Return [x, y] of the center of cell containing provided text 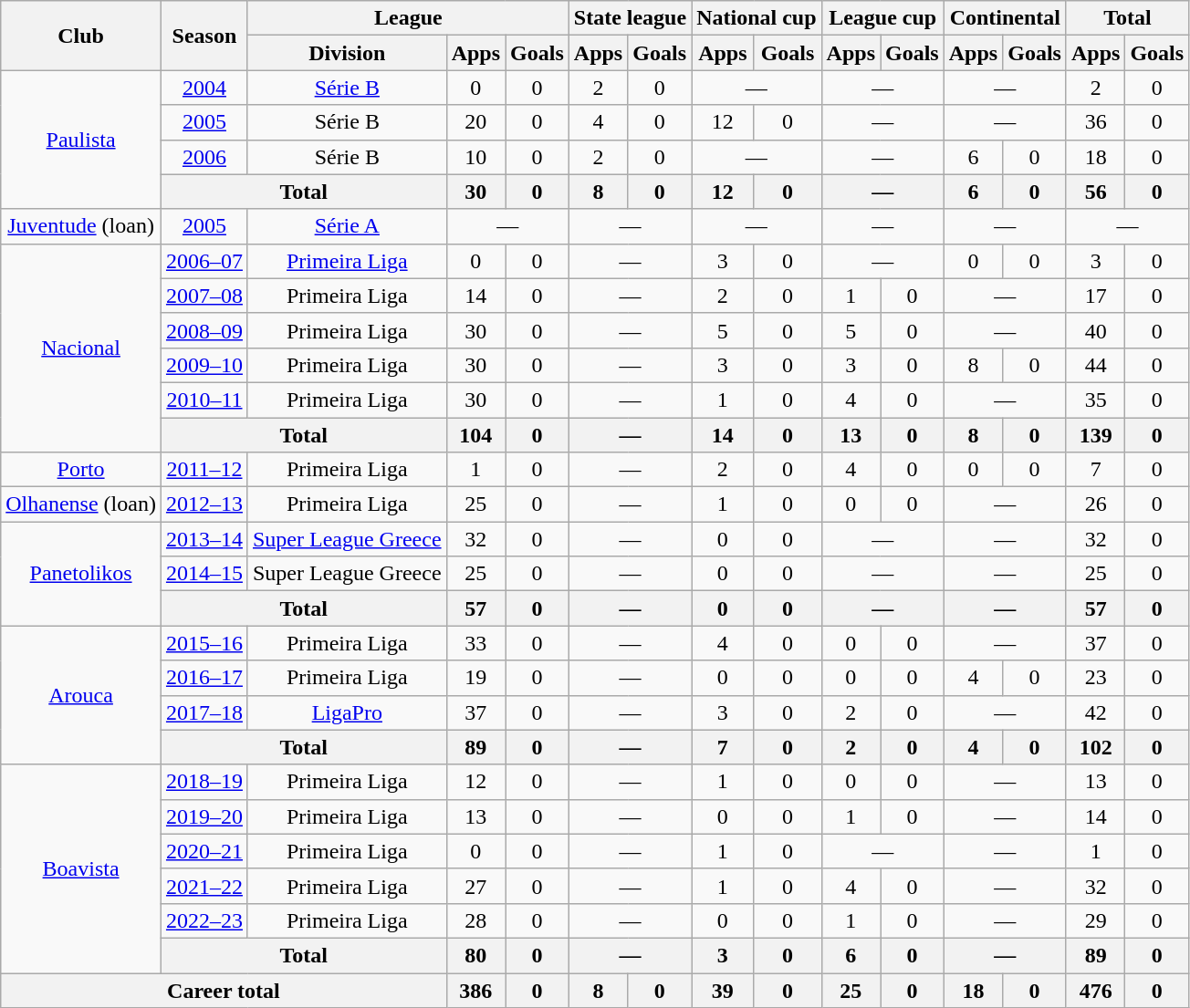
44 [1095, 365]
26 [1095, 504]
10 [475, 157]
27 [475, 886]
2006–07 [204, 261]
Panetolikos [81, 574]
17 [1095, 296]
2019–20 [204, 816]
2009–10 [204, 365]
2011–12 [204, 470]
39 [723, 990]
19 [475, 678]
80 [475, 955]
League [408, 18]
36 [1095, 122]
29 [1095, 920]
2013–14 [204, 539]
35 [1095, 400]
2017–18 [204, 712]
2022–23 [204, 920]
42 [1095, 712]
33 [475, 643]
National cup [757, 18]
102 [1095, 747]
2004 [204, 88]
56 [1095, 192]
Arouca [81, 695]
League cup [882, 18]
2015–16 [204, 643]
Olhanense (loan) [81, 504]
Career total [224, 990]
2018–19 [204, 782]
139 [1095, 435]
386 [475, 990]
Club [81, 36]
2006 [204, 157]
Boavista [81, 868]
LigaPro [347, 712]
2007–08 [204, 296]
2021–22 [204, 886]
40 [1095, 330]
2016–17 [204, 678]
2010–11 [204, 400]
Série A [347, 226]
23 [1095, 678]
Paulista [81, 140]
2008–09 [204, 330]
Juventude (loan) [81, 226]
20 [475, 122]
2020–21 [204, 851]
Continental [1005, 18]
2012–13 [204, 504]
State league [630, 18]
Season [204, 36]
Porto [81, 470]
476 [1095, 990]
28 [475, 920]
Nacional [81, 348]
2014–15 [204, 574]
104 [475, 435]
Division [347, 53]
